Identify which cell holds the provided text, then report its (X, Y) central coordinate. 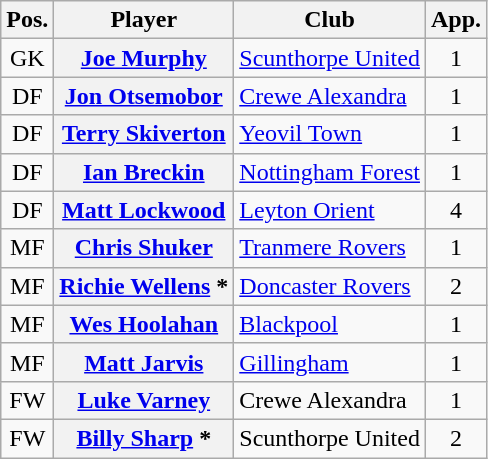
Billy Sharp * (144, 438)
Chris Shuker (144, 248)
Matt Jarvis (144, 362)
Player (144, 20)
App. (456, 20)
Matt Lockwood (144, 210)
Leyton Orient (330, 210)
Jon Otsemobor (144, 96)
Doncaster Rovers (330, 286)
Pos. (28, 20)
Yeovil Town (330, 134)
Wes Hoolahan (144, 324)
Nottingham Forest (330, 172)
4 (456, 210)
Terry Skiverton (144, 134)
Club (330, 20)
Luke Varney (144, 400)
Ian Breckin (144, 172)
Blackpool (330, 324)
GK (28, 58)
Gillingham (330, 362)
Richie Wellens * (144, 286)
Joe Murphy (144, 58)
Tranmere Rovers (330, 248)
